Identify which cell holds the provided text, then report its (X, Y) central coordinate. 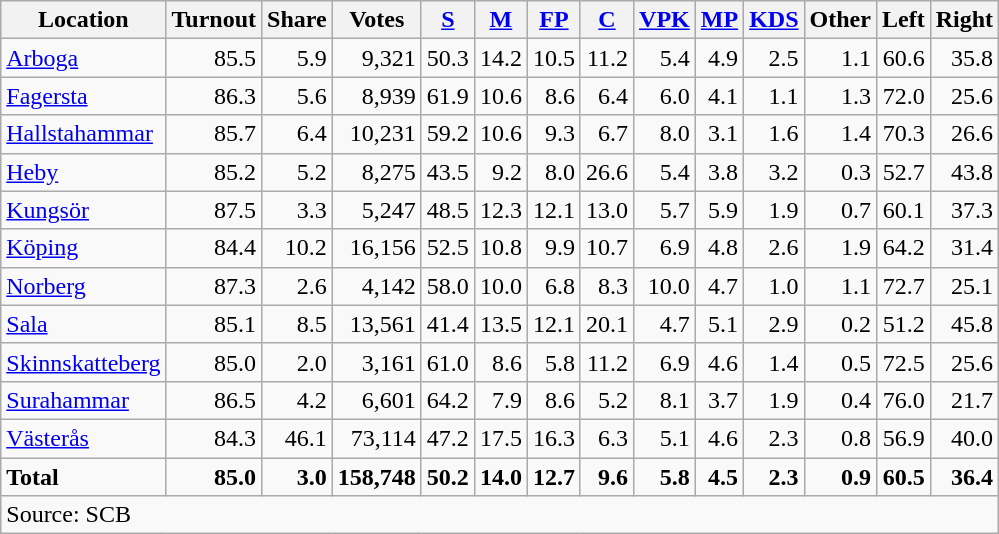
87.3 (214, 286)
43.8 (964, 172)
14.0 (500, 477)
9.2 (500, 172)
14.2 (500, 58)
3.1 (719, 134)
MP (719, 20)
158,748 (376, 477)
46.1 (298, 438)
0.3 (840, 172)
3.3 (298, 210)
9,321 (376, 58)
50.2 (448, 477)
6,601 (376, 400)
3,161 (376, 362)
4.2 (298, 400)
Source: SCB (500, 515)
8,939 (376, 96)
Turnout (214, 20)
0.4 (840, 400)
9.3 (554, 134)
86.5 (214, 400)
KDS (774, 20)
37.3 (964, 210)
84.3 (214, 438)
60.1 (903, 210)
0.8 (840, 438)
85.5 (214, 58)
Right (964, 20)
3.7 (719, 400)
5,247 (376, 210)
50.3 (448, 58)
87.5 (214, 210)
C (606, 20)
Fagersta (84, 96)
FP (554, 20)
16.3 (554, 438)
10.5 (554, 58)
Sala (84, 324)
4.1 (719, 96)
4,142 (376, 286)
72.5 (903, 362)
12.3 (500, 210)
0.2 (840, 324)
Norberg (84, 286)
3.0 (298, 477)
41.4 (448, 324)
Köping (84, 248)
9.6 (606, 477)
Left (903, 20)
21.7 (964, 400)
47.2 (448, 438)
0.5 (840, 362)
58.0 (448, 286)
2.5 (774, 58)
4.5 (719, 477)
5.7 (665, 210)
59.2 (448, 134)
Surahammar (84, 400)
10.2 (298, 248)
8.3 (606, 286)
Heby (84, 172)
Votes (376, 20)
3.8 (719, 172)
76.0 (903, 400)
7.9 (500, 400)
73,114 (376, 438)
51.2 (903, 324)
31.4 (964, 248)
10.8 (500, 248)
5.6 (298, 96)
35.8 (964, 58)
8,275 (376, 172)
Location (84, 20)
56.9 (903, 438)
12.7 (554, 477)
1.6 (774, 134)
6.7 (606, 134)
2.9 (774, 324)
40.0 (964, 438)
61.0 (448, 362)
10,231 (376, 134)
M (500, 20)
6.8 (554, 286)
1.3 (840, 96)
52.5 (448, 248)
25.1 (964, 286)
Other (840, 20)
45.8 (964, 324)
16,156 (376, 248)
85.2 (214, 172)
86.3 (214, 96)
72.7 (903, 286)
1.0 (774, 286)
Skinnskatteberg (84, 362)
20.1 (606, 324)
85.7 (214, 134)
4.8 (719, 248)
6.3 (606, 438)
9.9 (554, 248)
Hallstahammar (84, 134)
6.0 (665, 96)
84.4 (214, 248)
Västerås (84, 438)
S (448, 20)
60.6 (903, 58)
4.9 (719, 58)
43.5 (448, 172)
Arboga (84, 58)
Total (84, 477)
0.7 (840, 210)
60.5 (903, 477)
52.7 (903, 172)
17.5 (500, 438)
48.5 (448, 210)
Kungsör (84, 210)
2.0 (298, 362)
8.5 (298, 324)
VPK (665, 20)
61.9 (448, 96)
Share (298, 20)
13,561 (376, 324)
13.5 (500, 324)
36.4 (964, 477)
13.0 (606, 210)
85.1 (214, 324)
8.1 (665, 400)
70.3 (903, 134)
72.0 (903, 96)
0.9 (840, 477)
10.7 (606, 248)
3.2 (774, 172)
